Pinpoint the cell where the given text exists, returning its [x, y] midpoint coordinate. 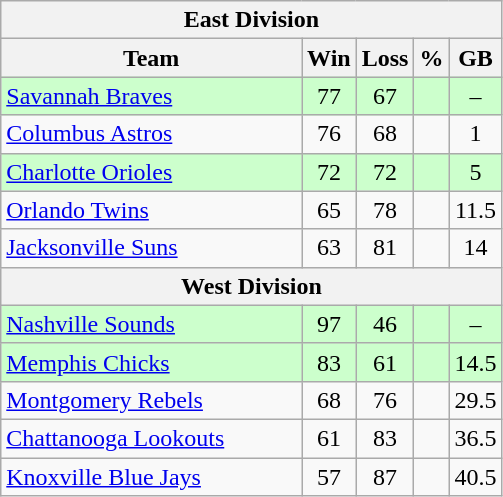
West Division [252, 286]
Jacksonville Suns [152, 248]
65 [330, 210]
40.5 [476, 477]
Memphis Chicks [152, 362]
Savannah Braves [152, 96]
Charlotte Orioles [152, 172]
14.5 [476, 362]
Nashville Sounds [152, 324]
97 [330, 324]
5 [476, 172]
East Division [252, 20]
Loss [385, 58]
63 [330, 248]
77 [330, 96]
1 [476, 134]
67 [385, 96]
57 [330, 477]
81 [385, 248]
Columbus Astros [152, 134]
Chattanooga Lookouts [152, 438]
14 [476, 248]
Montgomery Rebels [152, 400]
% [432, 58]
36.5 [476, 438]
GB [476, 58]
29.5 [476, 400]
87 [385, 477]
Knoxville Blue Jays [152, 477]
Team [152, 58]
11.5 [476, 210]
Win [330, 58]
Orlando Twins [152, 210]
46 [385, 324]
78 [385, 210]
